Search for the cell housing the specified text and yield its [X, Y] center coordinate. 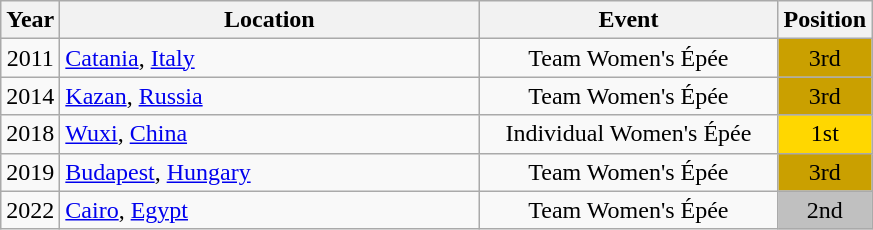
Individual Women's Épée [628, 134]
Year [30, 20]
Cairo, Egypt [270, 210]
Event [628, 20]
1st [825, 134]
2nd [825, 210]
Kazan, Russia [270, 96]
2011 [30, 58]
Budapest, Hungary [270, 172]
Location [270, 20]
Wuxi, China [270, 134]
2018 [30, 134]
2022 [30, 210]
2014 [30, 96]
Catania, Italy [270, 58]
2019 [30, 172]
Position [825, 20]
